Provide the [X, Y] coordinate of the cell's center where the given text is located.  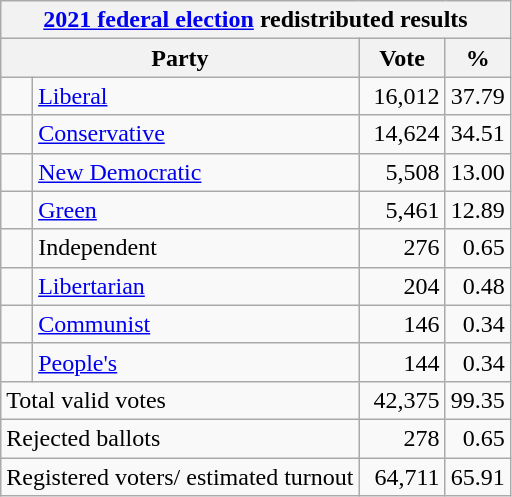
Total valid votes [180, 400]
278 [402, 438]
Registered voters/ estimated turnout [180, 477]
Rejected ballots [180, 438]
14,624 [402, 134]
42,375 [402, 400]
5,461 [402, 210]
65.91 [478, 477]
37.79 [478, 96]
13.00 [478, 172]
146 [402, 324]
Conservative [196, 134]
% [478, 58]
276 [402, 248]
New Democratic [196, 172]
34.51 [478, 134]
16,012 [402, 96]
0.48 [478, 286]
Party [180, 58]
Green [196, 210]
Vote [402, 58]
5,508 [402, 172]
64,711 [402, 477]
Communist [196, 324]
2021 federal election redistributed results [256, 20]
Liberal [196, 96]
144 [402, 362]
Libertarian [196, 286]
99.35 [478, 400]
Independent [196, 248]
12.89 [478, 210]
204 [402, 286]
People's [196, 362]
